Find where the given text appears and provide that cell's center as [X, Y] coordinate. 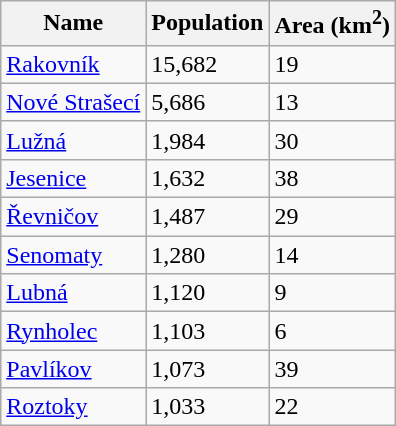
1,632 [208, 178]
38 [332, 178]
Area (km2) [332, 24]
29 [332, 217]
22 [332, 407]
Nové Strašecí [74, 102]
Řevničov [74, 217]
Population [208, 24]
Lužná [74, 140]
19 [332, 64]
6 [332, 331]
Senomaty [74, 255]
15,682 [208, 64]
9 [332, 293]
13 [332, 102]
1,487 [208, 217]
Pavlíkov [74, 369]
Name [74, 24]
1,073 [208, 369]
5,686 [208, 102]
14 [332, 255]
30 [332, 140]
Rynholec [74, 331]
1,033 [208, 407]
Rakovník [74, 64]
39 [332, 369]
Jesenice [74, 178]
1,120 [208, 293]
1,280 [208, 255]
1,103 [208, 331]
Roztoky [74, 407]
1,984 [208, 140]
Lubná [74, 293]
